Locate the cell with the specified text and output its [x, y] center coordinate. 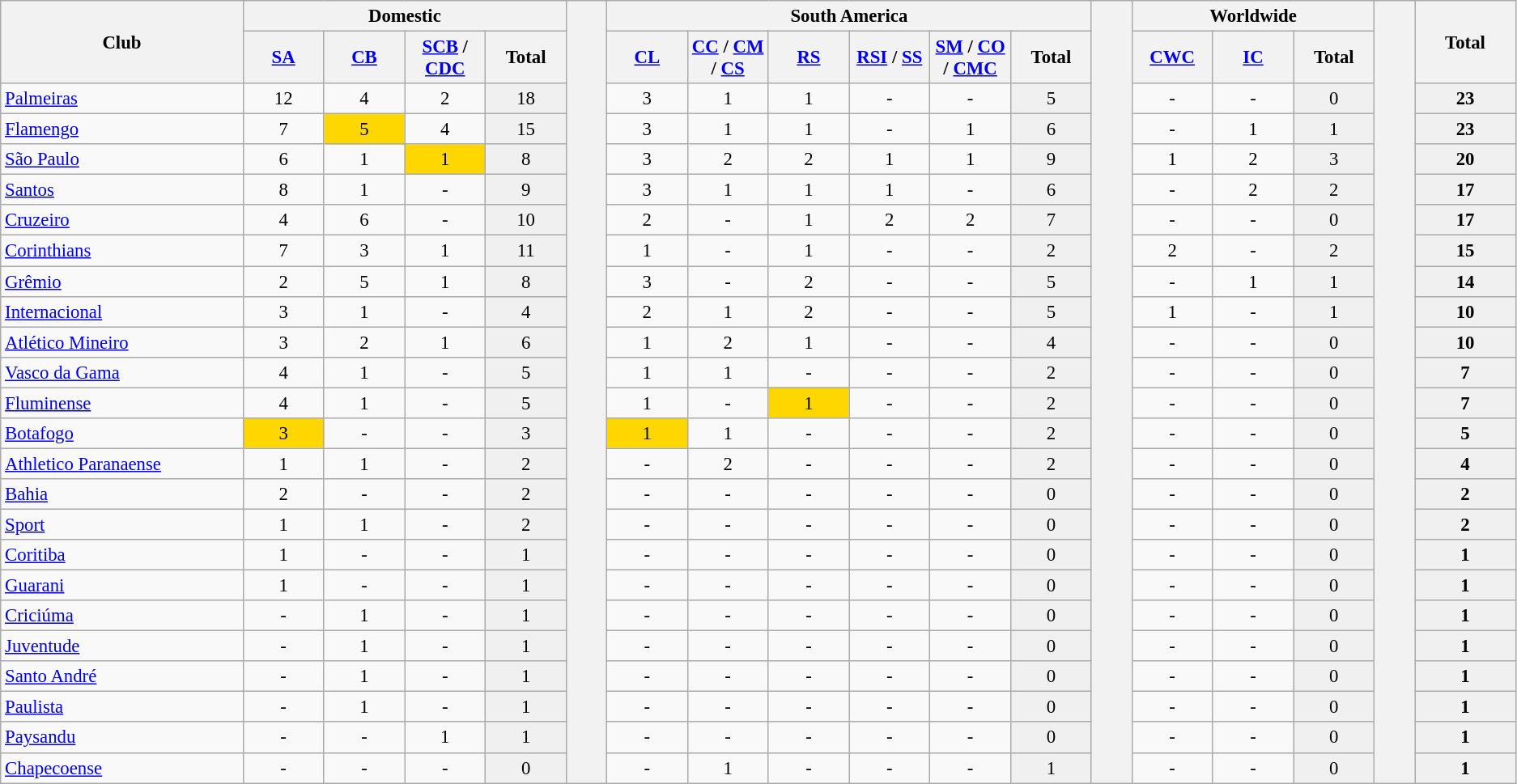
SCB / CDC [445, 58]
Domestic [405, 16]
Athletico Paranaense [121, 464]
Internacional [121, 311]
Coritiba [121, 555]
Palmeiras [121, 99]
SA [283, 58]
RSI / SS [890, 58]
14 [1465, 282]
12 [283, 99]
SM / CO / CMC [971, 58]
18 [526, 99]
São Paulo [121, 159]
Grêmio [121, 282]
Cruzeiro [121, 221]
Paulista [121, 707]
Worldwide [1253, 16]
CB [364, 58]
Corinthians [121, 251]
Flamengo [121, 129]
Fluminense [121, 403]
Sport [121, 524]
Vasco da Gama [121, 372]
Bahia [121, 494]
Botafogo [121, 434]
Club [121, 42]
20 [1465, 159]
IC [1253, 58]
CC / CM / CS [728, 58]
Juventude [121, 646]
Paysandu [121, 738]
CWC [1172, 58]
CL [647, 58]
RS [809, 58]
Santos [121, 190]
Guarani [121, 586]
Atlético Mineiro [121, 342]
Criciúma [121, 616]
11 [526, 251]
South America [848, 16]
Santo André [121, 676]
Chapecoense [121, 768]
